Search for the cell housing the specified text and yield its [X, Y] center coordinate. 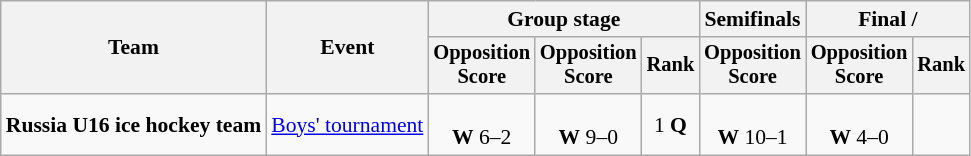
W 10–1 [752, 124]
Team [134, 48]
W 9–0 [588, 124]
1 Q [671, 124]
Event [347, 48]
Final / [888, 19]
W 6–2 [482, 124]
Russia U16 ice hockey team [134, 124]
W 4–0 [860, 124]
Semifinals [752, 19]
Boys' tournament [347, 124]
Group stage [564, 19]
